For the text-containing cell, return its midpoint in (x, y) coordinate format. 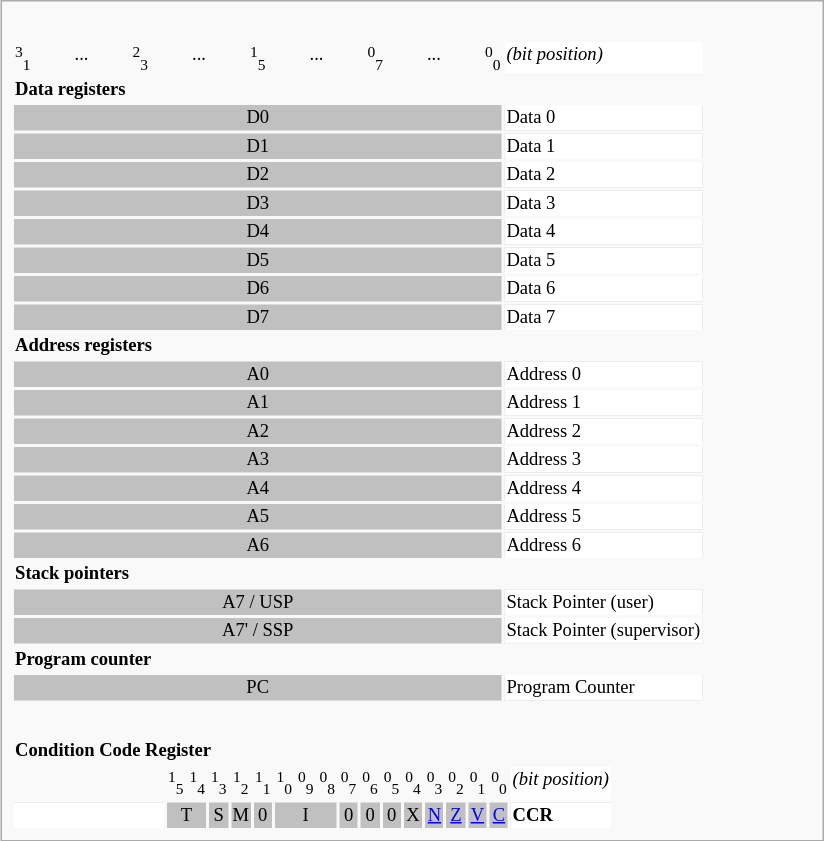
CCR (560, 815)
Condition Code Register (262, 752)
03 (434, 783)
A5 (258, 518)
08 (327, 783)
Stack Pointer (user) (604, 603)
Data 1 (604, 147)
Address 2 (604, 432)
I (306, 815)
Address registers (358, 347)
Data 2 (604, 176)
12 (241, 783)
V (477, 815)
02 (456, 783)
01 (477, 783)
D7 (258, 318)
M (241, 815)
Address 6 (604, 546)
T (187, 815)
A1 (258, 404)
A6 (258, 546)
A4 (258, 489)
S (218, 815)
X (413, 815)
10 (284, 783)
Stack Pointer (supervisor) (604, 632)
D4 (258, 233)
04 (413, 783)
D2 (258, 176)
14 (197, 783)
N (434, 815)
Program Counter (604, 689)
Data registers (358, 90)
Address 3 (604, 461)
23 (140, 58)
Data 0 (604, 119)
05 (391, 783)
C (499, 815)
Data 7 (604, 318)
D1 (258, 147)
D6 (258, 290)
Address 0 (604, 375)
A0 (258, 375)
D5 (258, 261)
13 (218, 783)
Stack pointers (358, 575)
11 (262, 783)
Program counter (358, 660)
Data 4 (604, 233)
D3 (258, 204)
Data 6 (604, 290)
A7' / SSP (258, 632)
06 (370, 783)
Address 4 (604, 489)
A7 / USP (258, 603)
PC (258, 689)
D0 (258, 119)
A3 (258, 461)
31 (23, 58)
Z (456, 815)
Data 5 (604, 261)
Address 5 (604, 518)
Condition Code Register 15 14 13 12 11 10 09 08 07 06 05 04 03 02 01 00 (bit position) T S M 0 I 0 0 0 X N Z V C CCR (412, 771)
09 (305, 783)
A2 (258, 432)
Data 3 (604, 204)
Address 1 (604, 404)
